Output the (X, Y) coordinate of the center of the cell containing the given text.  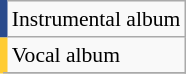
Instrumental album (95, 19)
Vocal album (95, 55)
